For the text-containing cell, return its midpoint in (X, Y) coordinate format. 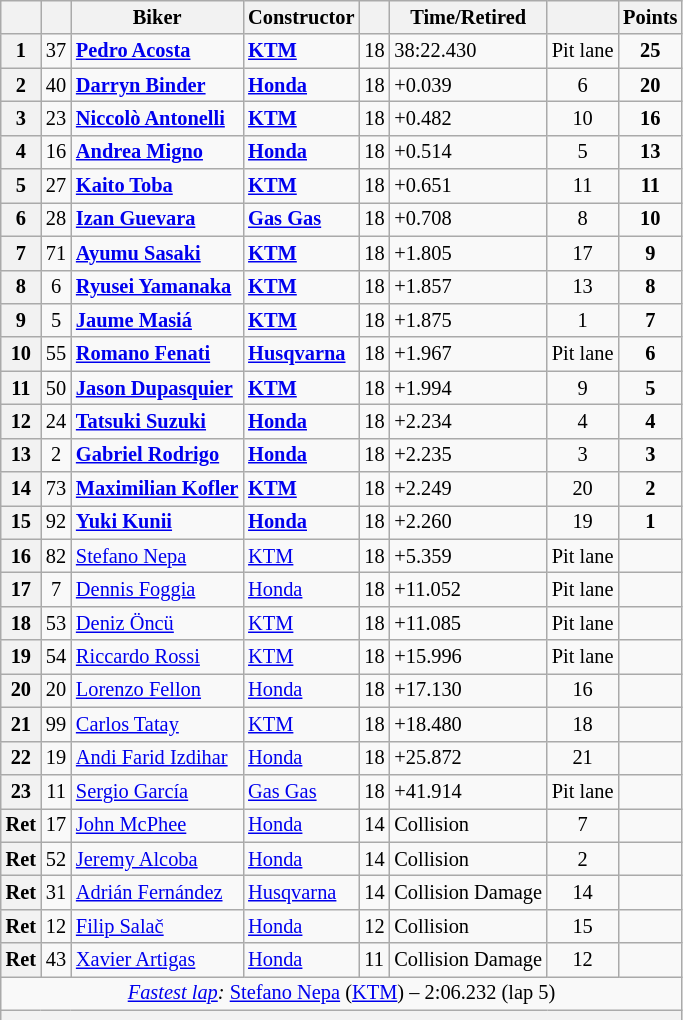
Jason Dupasquier (157, 388)
71 (56, 253)
Kaito Toba (157, 186)
+18.480 (468, 724)
22 (21, 758)
54 (56, 657)
Deniz Öncü (157, 623)
+0.708 (468, 219)
Tatsuki Suzuki (157, 421)
37 (56, 51)
Adrián Fernández (157, 892)
Yuki Kunii (157, 522)
+0.039 (468, 85)
Fastest lap: Stefano Nepa (KTM) – 2:06.232 (lap 5) (342, 993)
43 (56, 960)
+0.514 (468, 152)
50 (56, 388)
92 (56, 522)
Niccolò Antonelli (157, 118)
Pedro Acosta (157, 51)
99 (56, 724)
Jaume Masiá (157, 320)
+25.872 (468, 758)
Romano Fenati (157, 354)
+41.914 (468, 791)
+5.359 (468, 556)
+1.967 (468, 354)
38:22.430 (468, 51)
Time/Retired (468, 17)
Ayumu Sasaki (157, 253)
25 (650, 51)
+1.857 (468, 287)
Jeremy Alcoba (157, 859)
28 (56, 219)
+1.994 (468, 388)
55 (56, 354)
Maximilian Kofler (157, 489)
Gabriel Rodrigo (157, 455)
Points (650, 17)
+2.235 (468, 455)
Filip Salač (157, 926)
Izan Guevara (157, 219)
Andrea Migno (157, 152)
+11.052 (468, 589)
82 (56, 556)
John McPhee (157, 825)
40 (56, 85)
Constructor (301, 17)
+11.085 (468, 623)
Andi Farid Izdihar (157, 758)
Carlos Tatay (157, 724)
Dennis Foggia (157, 589)
Stefano Nepa (157, 556)
Biker (157, 17)
+2.234 (468, 421)
27 (56, 186)
73 (56, 489)
Lorenzo Fellon (157, 690)
Xavier Artigas (157, 960)
Sergio García (157, 791)
Riccardo Rossi (157, 657)
+1.805 (468, 253)
+15.996 (468, 657)
+0.482 (468, 118)
+17.130 (468, 690)
31 (56, 892)
+0.651 (468, 186)
24 (56, 421)
+2.260 (468, 522)
+2.249 (468, 489)
Ryusei Yamanaka (157, 287)
+1.875 (468, 320)
Darryn Binder (157, 85)
53 (56, 623)
52 (56, 859)
